Extract the (X, Y) coordinate from the center of the cell holding the provided text.  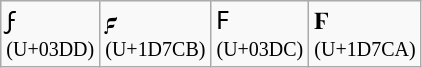
𝟋(U+1D7CB) (156, 34)
Ϝ(U+03DC) (260, 34)
ϝ(U+03DD) (50, 34)
𝟊(U+1D7CA) (365, 34)
